Scan for the cell matching the given text and deliver its [x, y] coordinate at center. 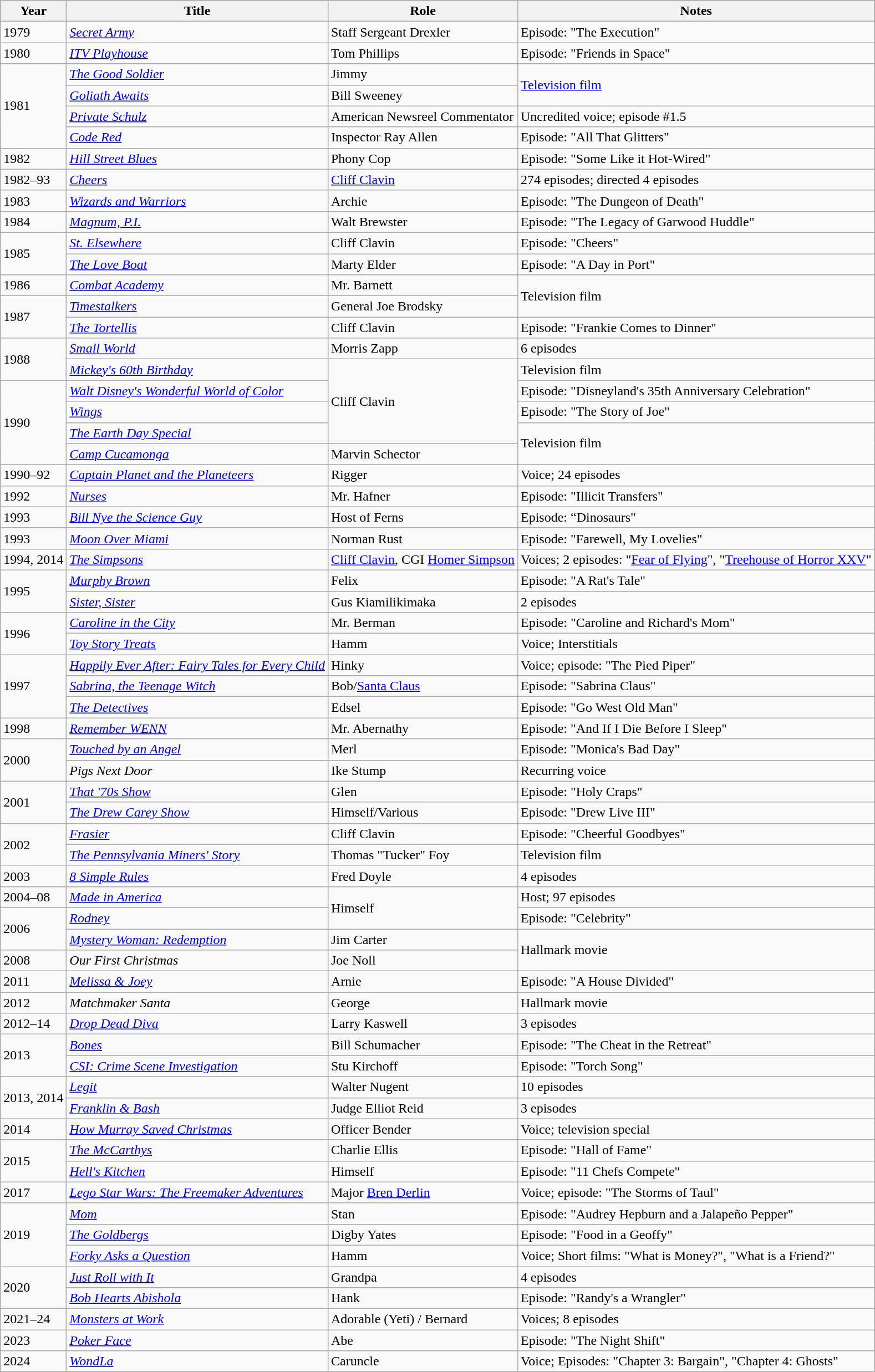
Touched by an Angel [197, 749]
Mom [197, 1213]
2020 [33, 1287]
Stan [423, 1213]
Gus Kiamilikimaka [423, 601]
Sister, Sister [197, 601]
Morris Zapp [423, 349]
Episode: "Torch Song" [696, 1066]
1995 [33, 591]
2000 [33, 760]
Made in America [197, 897]
Episode: "And If I Die Before I Sleep" [696, 728]
George [423, 1003]
1981 [33, 106]
Forky Asks a Question [197, 1256]
Inspector Ray Allen [423, 137]
Mystery Woman: Redemption [197, 940]
Episode: "A House Divided" [696, 982]
Marvin Schector [423, 454]
Our First Christmas [197, 961]
Remember WENN [197, 728]
Cliff Clavin, CGI Homer Simpson [423, 559]
1992 [33, 496]
The Simpsons [197, 559]
Voice; Interstitials [696, 644]
Glen [423, 792]
The Goldbergs [197, 1235]
Episode: "Some Like it Hot-Wired" [696, 159]
Episode: "Celebrity" [696, 918]
1983 [33, 201]
Voice; episode: "The Pied Piper" [696, 665]
Monsters at Work [197, 1319]
Episode: "Cheers" [696, 243]
2017 [33, 1192]
2014 [33, 1129]
Bill Schumacher [423, 1045]
The McCarthys [197, 1150]
Role [423, 11]
The Tortellis [197, 328]
Nurses [197, 496]
Rigger [423, 475]
2 episodes [696, 601]
1994, 2014 [33, 559]
2012 [33, 1003]
The Pennsylvania Miners' Story [197, 855]
Episode: "Farewell, My Lovelies" [696, 538]
2023 [33, 1340]
CSI: Crime Scene Investigation [197, 1066]
Combat Academy [197, 285]
Norman Rust [423, 538]
Mr. Berman [423, 623]
1980 [33, 53]
That '70s Show [197, 792]
Just Roll with It [197, 1277]
Episode: "11 Chefs Compete" [696, 1171]
Episode: "A Day in Port" [696, 264]
Episode: "Disneyland's 35th Anniversary Celebration" [696, 391]
Episode: "Drew Live III" [696, 813]
Episode: "Randy's a Wrangler" [696, 1298]
1982–93 [33, 180]
Happily Ever After: Fairy Tales for Every Child [197, 665]
Phony Cop [423, 159]
10 episodes [696, 1087]
Joe Noll [423, 961]
Hinky [423, 665]
2024 [33, 1361]
Hill Street Blues [197, 159]
Thomas "Tucker" Foy [423, 855]
274 episodes; directed 4 episodes [696, 180]
Tom Phillips [423, 53]
1987 [33, 317]
Grandpa [423, 1277]
Judge Elliot Reid [423, 1108]
1996 [33, 634]
2015 [33, 1161]
Magnum, P.I. [197, 222]
Private Schulz [197, 116]
2011 [33, 982]
Larry Kaswell [423, 1024]
Walter Nugent [423, 1087]
1985 [33, 253]
2019 [33, 1235]
Voice; Short films: "What is Money?", "What is a Friend?" [696, 1256]
Arnie [423, 982]
American Newsreel Commentator [423, 116]
Episode: "Hall of Fame" [696, 1150]
How Murray Saved Christmas [197, 1129]
Walt Brewster [423, 222]
Bones [197, 1045]
2008 [33, 961]
Toy Story Treats [197, 644]
Episode: "Audrey Hepburn and a Jalapeño Pepper" [696, 1213]
Caroline in the City [197, 623]
Uncredited voice; episode #1.5 [696, 116]
Walt Disney's Wonderful World of Color [197, 391]
Episode: "Friends in Space" [696, 53]
St. Elsewhere [197, 243]
Episode: "Sabrina Claus" [696, 686]
Year [33, 11]
2021–24 [33, 1319]
Legit [197, 1087]
Captain Planet and the Planeteers [197, 475]
Archie [423, 201]
Episode: "Caroline and Richard's Mom" [696, 623]
Pigs Next Door [197, 771]
Stu Kirchoff [423, 1066]
1988 [33, 359]
Code Red [197, 137]
Episode: "The Dungeon of Death" [696, 201]
Ike Stump [423, 771]
Bill Nye the Science Guy [197, 517]
Adorable (Yeti) / Bernard [423, 1319]
Goliath Awaits [197, 95]
The Good Soldier [197, 74]
Lego Star Wars: The Freemaker Adventures [197, 1192]
The Drew Carey Show [197, 813]
Moon Over Miami [197, 538]
2013 [33, 1055]
Secret Army [197, 32]
Charlie Ellis [423, 1150]
1998 [33, 728]
1990–92 [33, 475]
Episode: "Frankie Comes to Dinner" [696, 328]
1997 [33, 686]
Episode: "Cheerful Goodbyes" [696, 834]
Jimmy [423, 74]
Notes [696, 11]
Hank [423, 1298]
Episode: "The Legacy of Garwood Huddle" [696, 222]
Matchmaker Santa [197, 1003]
Episode: "The Story of Joe" [696, 412]
1982 [33, 159]
Mr. Barnett [423, 285]
Wings [197, 412]
The Detectives [197, 707]
Frasier [197, 834]
Cheers [197, 180]
Franklin & Bash [197, 1108]
1984 [33, 222]
Fred Doyle [423, 876]
Camp Cucamonga [197, 454]
Caruncle [423, 1361]
Episode: "Illicit Transfers" [696, 496]
Episode: "The Execution" [696, 32]
Mickey's 60th Birthday [197, 370]
Bob Hearts Abishola [197, 1298]
Major Bren Derlin [423, 1192]
1990 [33, 422]
Jim Carter [423, 940]
Small World [197, 349]
Staff Sergeant Drexler [423, 32]
2012–14 [33, 1024]
Abe [423, 1340]
Drop Dead Diva [197, 1024]
Episode: "Holy Craps" [696, 792]
Murphy Brown [197, 580]
Voices; 8 episodes [696, 1319]
The Love Boat [197, 264]
Voice; episode: "The Storms of Taul" [696, 1192]
Episode: "Food in a Geoffy" [696, 1235]
1986 [33, 285]
Host; 97 episodes [696, 897]
2013, 2014 [33, 1098]
Episode: "Go West Old Man" [696, 707]
Host of Ferns [423, 517]
Felix [423, 580]
Mr. Hafner [423, 496]
WondLa [197, 1361]
Bob/Santa Claus [423, 686]
8 Simple Rules [197, 876]
Marty Elder [423, 264]
Title [197, 11]
2001 [33, 802]
Rodney [197, 918]
Voice; television special [696, 1129]
Episode: "A Rat's Tale" [696, 580]
Hell's Kitchen [197, 1171]
1979 [33, 32]
Wizards and Warriors [197, 201]
Melissa & Joey [197, 982]
Episode: "The Cheat in the Retreat" [696, 1045]
6 episodes [696, 349]
Officer Bender [423, 1129]
2003 [33, 876]
Merl [423, 749]
Poker Face [197, 1340]
Voice; 24 episodes [696, 475]
Episode: "All That Glitters" [696, 137]
Timestalkers [197, 307]
Digby Yates [423, 1235]
Episode: "The Night Shift" [696, 1340]
ITV Playhouse [197, 53]
Recurring voice [696, 771]
Edsel [423, 707]
2002 [33, 844]
General Joe Brodsky [423, 307]
2004–08 [33, 897]
Voices; 2 episodes: "Fear of Flying", "Treehouse of Horror XXV" [696, 559]
The Earth Day Special [197, 433]
Mr. Abernathy [423, 728]
Sabrina, the Teenage Witch [197, 686]
Episode: “Dinosaurs" [696, 517]
Bill Sweeney [423, 95]
2006 [33, 929]
Episode: "Monica's Bad Day" [696, 749]
Voice; Episodes: "Chapter 3: Bargain", "Chapter 4: Ghosts" [696, 1361]
Himself/Various [423, 813]
